Return (x, y) of the center of cell containing provided text 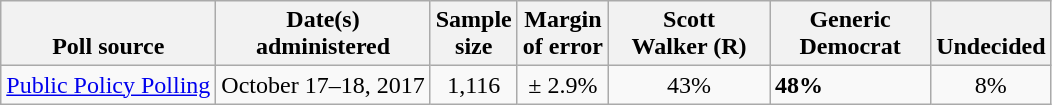
8% (991, 85)
48% (850, 85)
GenericDemocrat (850, 34)
Undecided (991, 34)
Poll source (108, 34)
Samplesize (474, 34)
Date(s)administered (323, 34)
± 2.9% (562, 85)
Marginof error (562, 34)
1,116 (474, 85)
ScottWalker (R) (690, 34)
43% (690, 85)
October 17–18, 2017 (323, 85)
Public Policy Polling (108, 85)
